For the text-containing cell, return its midpoint in (X, Y) coordinate format. 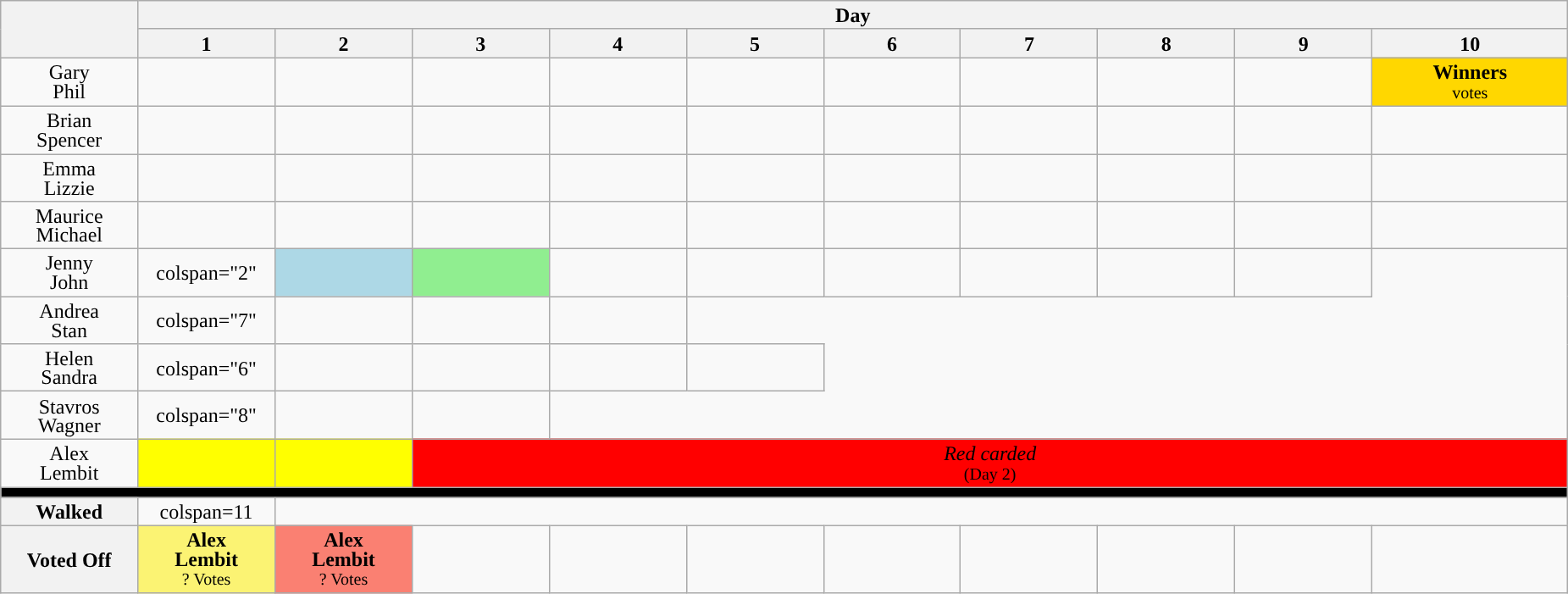
BrianSpencer (69, 130)
3 (480, 43)
Day (853, 15)
6 (892, 43)
4 (618, 43)
StavrosWagner (69, 415)
10 (1471, 43)
9 (1304, 43)
8 (1166, 43)
2 (344, 43)
AndreaStan (69, 320)
HelenSandra (69, 368)
1 (207, 43)
Red carded(Day 2) (989, 464)
Voted Off (69, 559)
colspan="2" (207, 273)
colspan="7" (207, 320)
GaryPhil (69, 82)
JennyJohn (69, 273)
Walked (69, 511)
colspan="8" (207, 415)
7 (1029, 43)
AlexLembit (69, 464)
Winners votes (1471, 82)
MauriceMichael (69, 225)
colspan="6" (207, 368)
EmmaLizzie (69, 178)
5 (755, 43)
colspan=11 (207, 511)
